Locate the cell with the specified text and output its [X, Y] center coordinate. 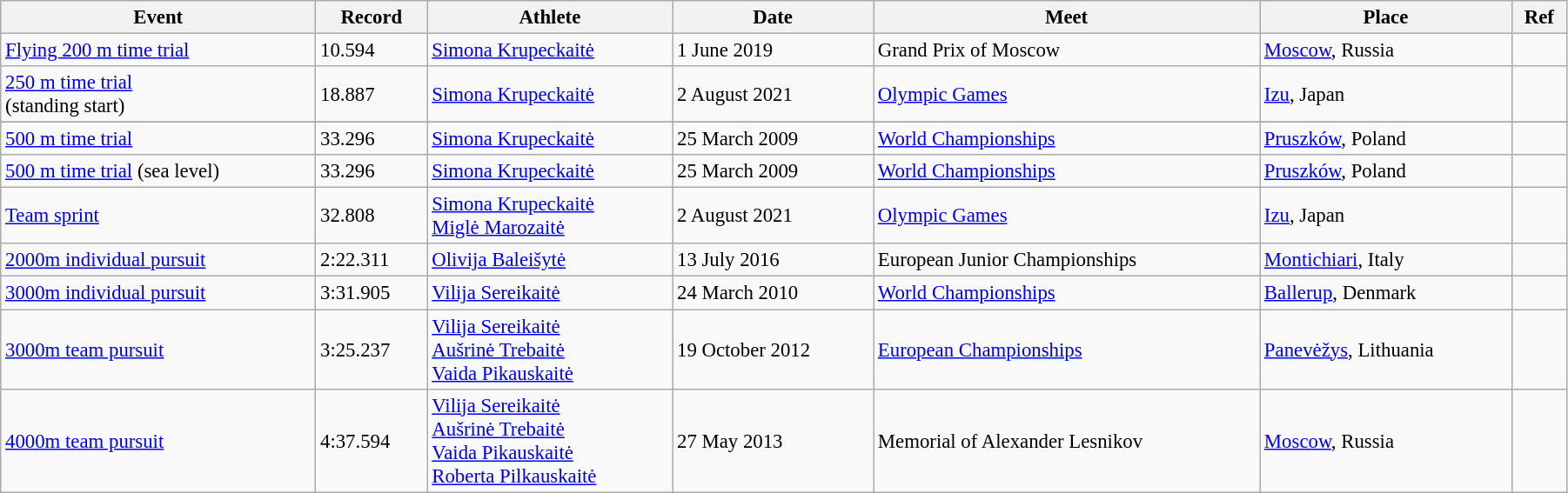
Team sprint [158, 216]
10.594 [372, 50]
4:37.594 [372, 440]
Record [372, 17]
Panevėžys, Lithuania [1386, 350]
European Junior Championships [1067, 260]
1 June 2019 [773, 50]
3:31.905 [372, 293]
Grand Prix of Moscow [1067, 50]
500 m time trial [158, 139]
Montichiari, Italy [1386, 260]
3000m individual pursuit [158, 293]
27 May 2013 [773, 440]
2000m individual pursuit [158, 260]
Simona KrupeckaitėMiglė Marozaitė [550, 216]
24 March 2010 [773, 293]
Flying 200 m time trial [158, 50]
19 October 2012 [773, 350]
European Championships [1067, 350]
32.808 [372, 216]
Place [1386, 17]
Meet [1067, 17]
Ref [1538, 17]
Athlete [550, 17]
500 m time trial (sea level) [158, 171]
4000m team pursuit [158, 440]
18.887 [372, 94]
3:25.237 [372, 350]
13 July 2016 [773, 260]
Vilija SereikaitėAušrinė TrebaitėVaida PikauskaitėRoberta Pilkauskaitė [550, 440]
Date [773, 17]
Vilija Sereikaitė [550, 293]
Olivija Baleišytė [550, 260]
250 m time trial (standing start) [158, 94]
Ballerup, Denmark [1386, 293]
Vilija SereikaitėAušrinė TrebaitėVaida Pikauskaitė [550, 350]
2:22.311 [372, 260]
3000m team pursuit [158, 350]
Memorial of Alexander Lesnikov [1067, 440]
Event [158, 17]
